Pinpoint the cell where the given text exists, returning its (x, y) midpoint coordinate. 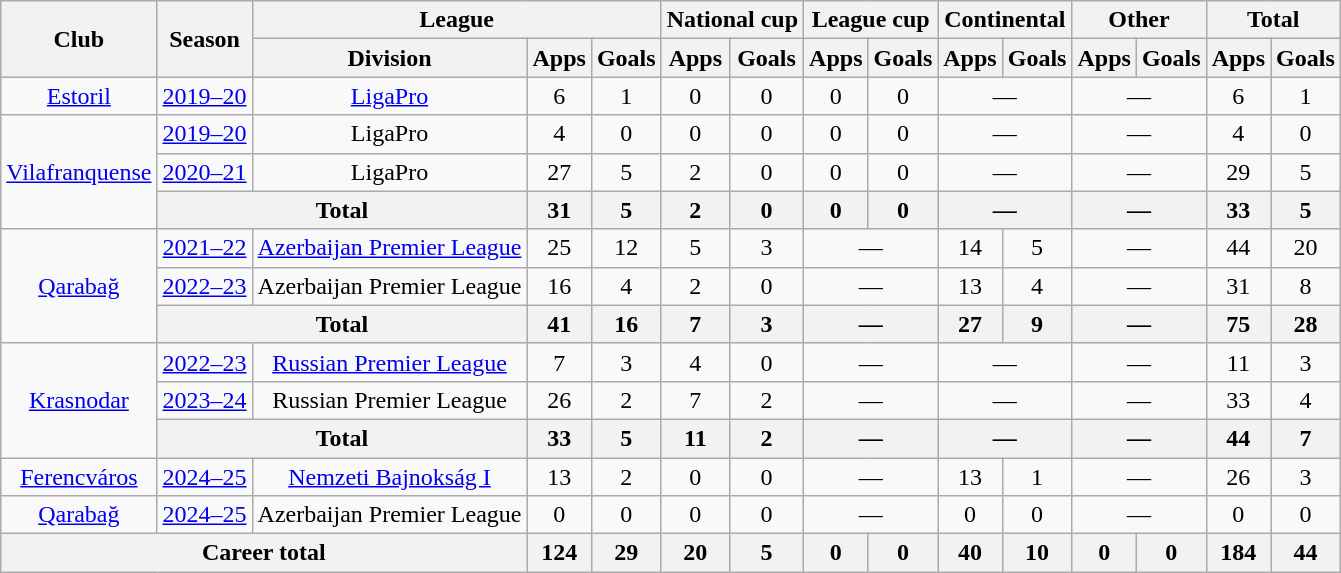
Division (390, 58)
40 (970, 553)
Club (79, 39)
League (456, 20)
41 (559, 324)
12 (626, 248)
Season (204, 39)
Vilafranquense (79, 172)
28 (1306, 324)
Career total (264, 553)
75 (1238, 324)
10 (1037, 553)
Ferencváros (79, 477)
National cup (732, 20)
124 (559, 553)
Krasnodar (79, 400)
Other (1139, 20)
14 (970, 248)
8 (1306, 286)
184 (1238, 553)
9 (1037, 324)
Continental (1005, 20)
Estoril (79, 96)
2020–21 (204, 172)
Nemzeti Bajnokság I (390, 477)
2023–24 (204, 400)
2021–22 (204, 248)
25 (559, 248)
League cup (871, 20)
